Identify which cell holds the provided text, then report its (x, y) central coordinate. 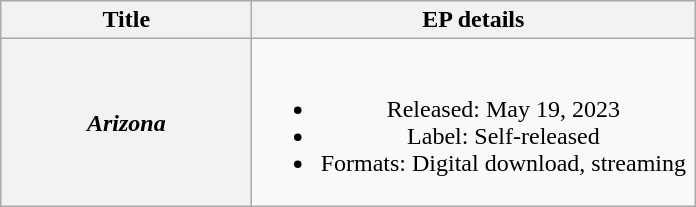
Title (126, 20)
EP details (474, 20)
Arizona (126, 122)
Released: May 19, 2023Label: Self-releasedFormats: Digital download, streaming (474, 122)
